Detect which cell encompasses the target text, then output its (X, Y) center coordinate. 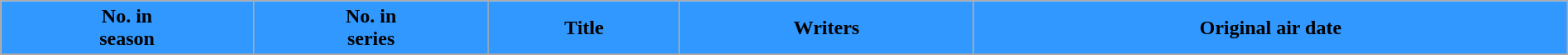
No. inseries (370, 28)
No. inseason (127, 28)
Title (584, 28)
Writers (826, 28)
Original air date (1270, 28)
